Search for the cell housing the specified text and yield its [X, Y] center coordinate. 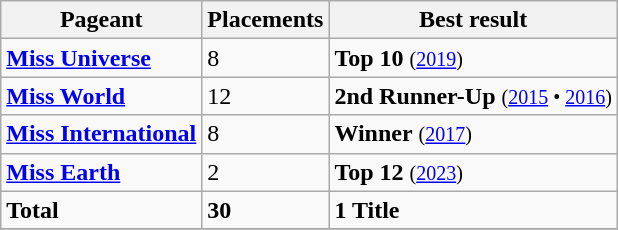
Miss International [102, 134]
2 [266, 172]
12 [266, 96]
Miss Earth [102, 172]
2nd Runner-Up (2015 • 2016) [474, 96]
Total [102, 210]
Pageant [102, 20]
30 [266, 210]
1 Title [474, 210]
Top 12 (2023) [474, 172]
Miss World [102, 96]
Top 10 (2019) [474, 58]
Placements [266, 20]
Best result [474, 20]
Winner (2017) [474, 134]
Miss Universe [102, 58]
